Pinpoint the cell where the given text exists, returning its (X, Y) midpoint coordinate. 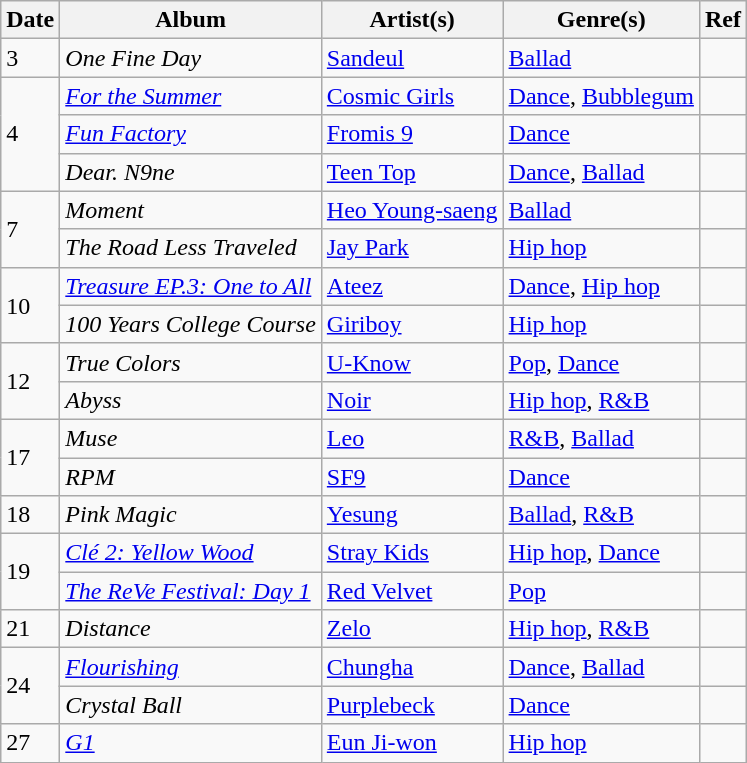
Pink Magic (191, 515)
4 (30, 134)
Clé 2: Yellow Wood (191, 553)
Eun Ji-won (412, 743)
Dance, Hip hop (601, 286)
One Fine Day (191, 58)
Dance, Bubblegum (601, 96)
Ateez (412, 286)
Moment (191, 210)
10 (30, 305)
G1 (191, 743)
SF9 (412, 477)
Leo (412, 438)
Fromis 9 (412, 134)
3 (30, 58)
R&B, Ballad (601, 438)
Artist(s) (412, 20)
Sandeul (412, 58)
Flourishing (191, 667)
Chungha (412, 667)
Stray Kids (412, 553)
Pop, Dance (601, 362)
Muse (191, 438)
Ref (722, 20)
12 (30, 381)
19 (30, 572)
Giriboy (412, 324)
Date (30, 20)
The ReVe Festival: Day 1 (191, 591)
Abyss (191, 400)
Heo Young-saeng (412, 210)
Teen Top (412, 172)
Purplebeck (412, 705)
100 Years College Course (191, 324)
18 (30, 515)
27 (30, 743)
Hip hop, Dance (601, 553)
True Colors (191, 362)
Zelo (412, 629)
Jay Park (412, 248)
Fun Factory (191, 134)
24 (30, 686)
RPM (191, 477)
Yesung (412, 515)
The Road Less Traveled (191, 248)
Crystal Ball (191, 705)
Cosmic Girls (412, 96)
For the Summer (191, 96)
Genre(s) (601, 20)
Album (191, 20)
Noir (412, 400)
17 (30, 457)
21 (30, 629)
Pop (601, 591)
Ballad, R&B (601, 515)
Dear. N9ne (191, 172)
7 (30, 229)
Red Velvet (412, 591)
Treasure EP.3: One to All (191, 286)
U-Know (412, 362)
Distance (191, 629)
